Identify which cell holds the provided text, then report its [x, y] central coordinate. 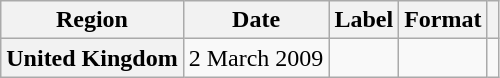
2 March 2009 [256, 58]
United Kingdom [92, 58]
Date [256, 20]
Label [364, 20]
Region [92, 20]
Format [443, 20]
